Extract the [X, Y] coordinate from the center of the cell holding the provided text.  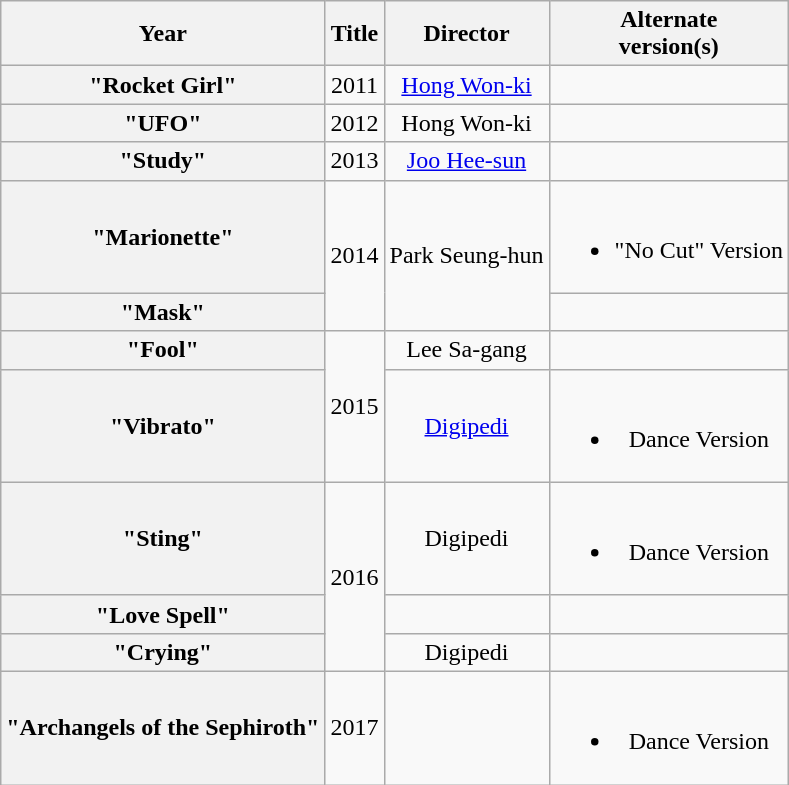
2013 [354, 161]
2011 [354, 85]
"Sting" [163, 538]
Park Seung-hun [466, 256]
"Rocket Girl" [163, 85]
2017 [354, 728]
2016 [354, 576]
"UFO" [163, 123]
"Love Spell" [163, 614]
"Crying" [163, 652]
"Study" [163, 161]
2015 [354, 406]
"Fool" [163, 350]
"Archangels of the Sephiroth" [163, 728]
"Vibrato" [163, 426]
Director [466, 34]
2014 [354, 256]
"Mask" [163, 312]
Lee Sa-gang [466, 350]
"Marionette" [163, 236]
Title [354, 34]
2012 [354, 123]
Alternateversion(s) [669, 34]
Joo Hee-sun [466, 161]
Year [163, 34]
"No Cut" Version [669, 236]
